Search for the cell housing the specified text and yield its [X, Y] center coordinate. 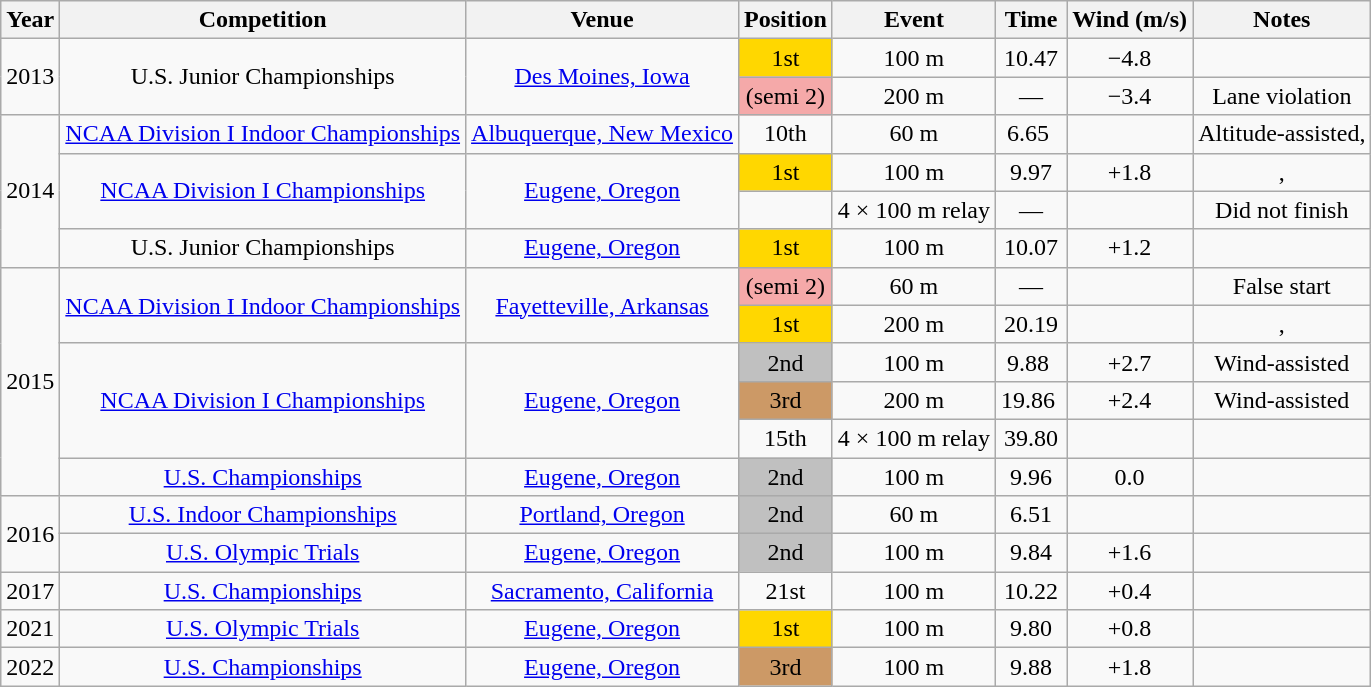
+1.2 [1130, 248]
+0.8 [1130, 629]
Notes [1282, 20]
2016 [30, 534]
Des Moines, Iowa [602, 77]
+2.4 [1130, 400]
Did not finish [1282, 210]
10th [786, 134]
+2.7 [1130, 362]
−4.8 [1130, 58]
Portland, Oregon [602, 515]
10.07 [1032, 248]
Time [1032, 20]
9.84 [1032, 553]
9.97 [1032, 172]
2013 [30, 77]
2021 [30, 629]
Altitude-assisted, [1282, 134]
+1.6 [1130, 553]
10.22 [1032, 591]
39.80 [1032, 438]
15th [786, 438]
Position [786, 20]
Lane violation [1282, 96]
21st [786, 591]
20.19 [1032, 324]
Wind (m/s) [1130, 20]
6.65 [1032, 134]
Competition [263, 20]
2017 [30, 591]
Sacramento, California [602, 591]
Albuquerque, New Mexico [602, 134]
2022 [30, 667]
6.51 [1032, 515]
2014 [30, 191]
10.47 [1032, 58]
Fayetteville, Arkansas [602, 305]
U.S. Indoor Championships [263, 515]
9.96 [1032, 477]
−3.4 [1130, 96]
0.0 [1130, 477]
19.86 [1032, 400]
Event [914, 20]
2015 [30, 381]
Year [30, 20]
9.80 [1032, 629]
False start [1282, 286]
+0.4 [1130, 591]
Venue [602, 20]
